Pinpoint the cell where the given text exists, returning its [x, y] midpoint coordinate. 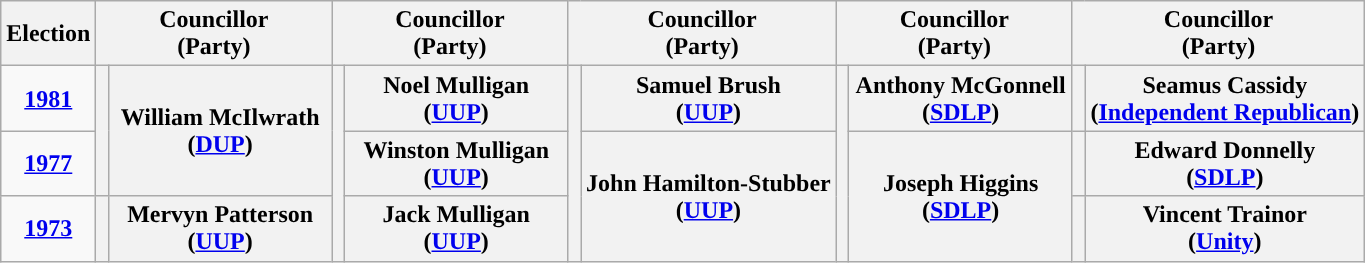
William McIlwrath (DUP) [220, 131]
Election [48, 34]
Edward Donnelly (SDLP) [1225, 164]
1977 [48, 164]
1981 [48, 98]
Mervyn Patterson (UUP) [220, 228]
John Hamilton-Stubber (UUP) [708, 196]
Noel Mulligan (UUP) [456, 98]
Winston Mulligan (UUP) [456, 164]
Anthony McGonnell (SDLP) [961, 98]
1973 [48, 228]
Jack Mulligan (UUP) [456, 228]
Vincent Trainor (Unity) [1225, 228]
Joseph Higgins (SDLP) [961, 196]
Seamus Cassidy (Independent Republican) [1225, 98]
Samuel Brush (UUP) [708, 98]
